Detect which cell encompasses the target text, then output its (X, Y) center coordinate. 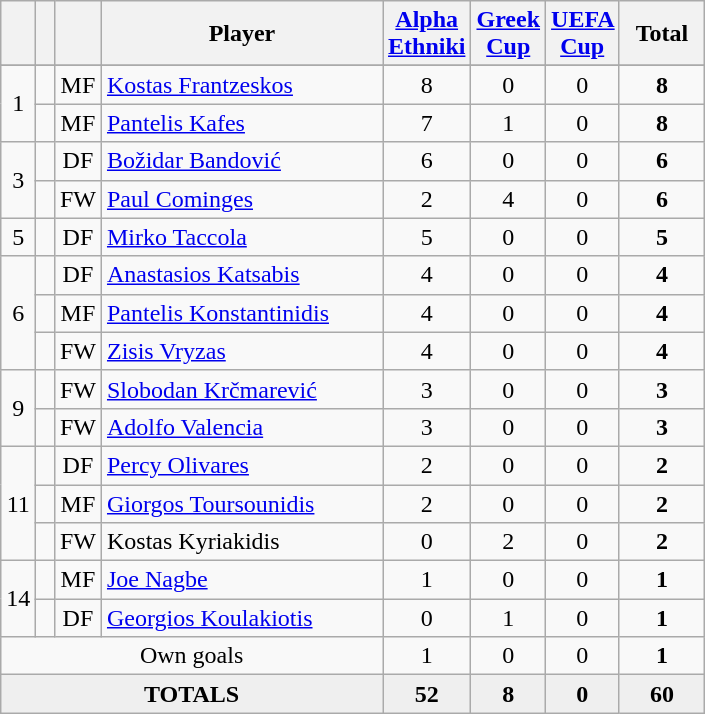
UEFA Cup (582, 34)
7 (426, 123)
Georgios Koulakiotis (242, 618)
Player (242, 34)
Kostas Kyriakidis (242, 542)
Greek Cup (508, 34)
Giorgos Toursounidis (242, 503)
14 (18, 599)
Božidar Bandović (242, 161)
TOTALS (192, 694)
Zisis Vryzas (242, 351)
9 (18, 408)
60 (662, 694)
Slobodan Krčmarević (242, 389)
Own goals (192, 656)
Kostas Frantzeskos (242, 85)
Joe Nagbe (242, 580)
Paul Cominges (242, 199)
Pantelis Konstantinidis (242, 313)
Pantelis Kafes (242, 123)
Anastasios Katsabis (242, 275)
11 (18, 503)
Percy Olivares (242, 465)
Alpha Ethniki (426, 34)
Mirko Taccola (242, 237)
52 (426, 694)
Total (662, 34)
Adolfo Valencia (242, 427)
